From the cell containing the given text, extract its center point as [X, Y] coordinate. 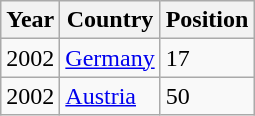
Position [207, 20]
Austria [110, 96]
Germany [110, 58]
50 [207, 96]
Country [110, 20]
17 [207, 58]
Year [30, 20]
